Scan for the cell matching the given text and deliver its [x, y] coordinate at center. 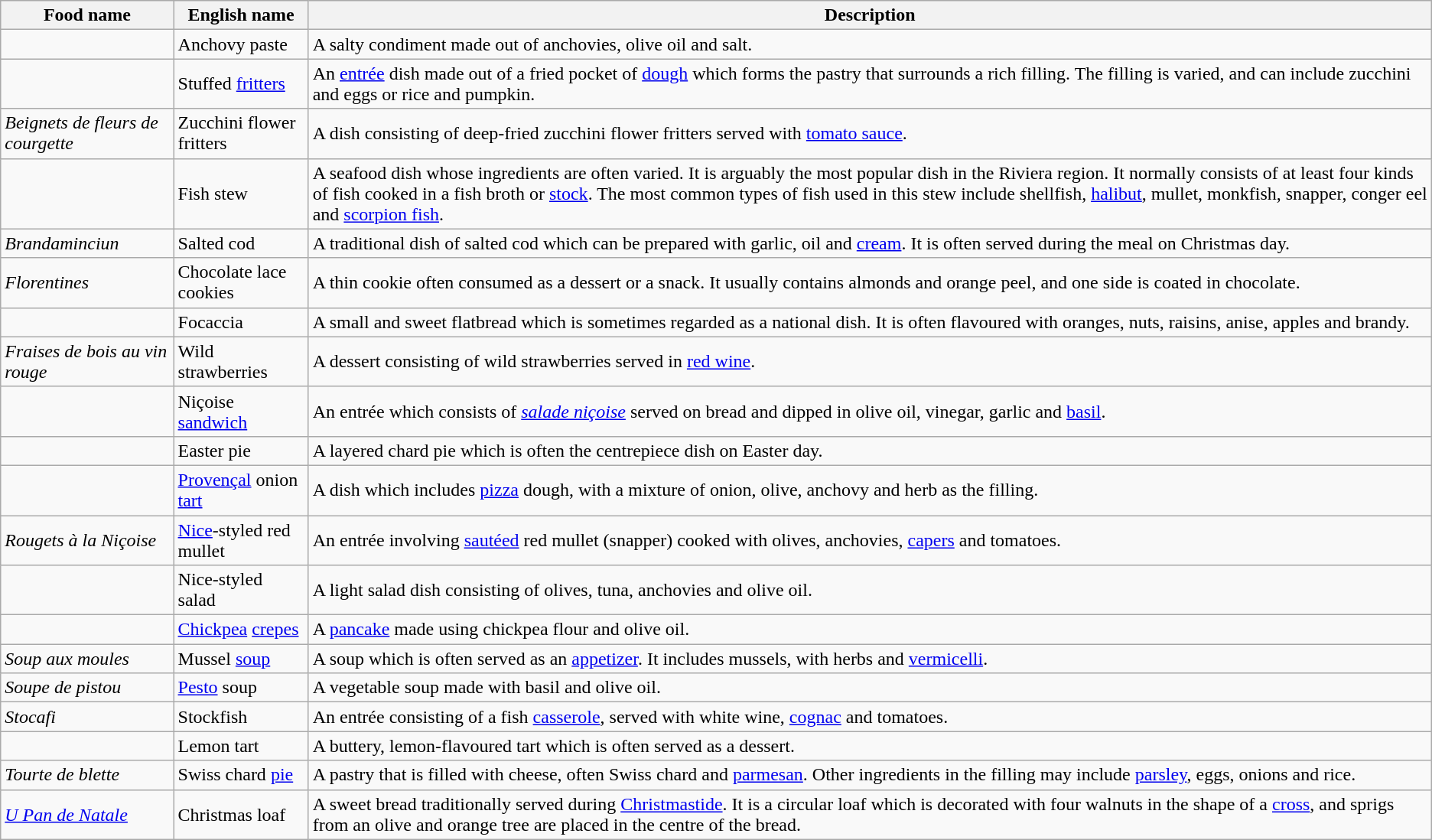
Stuffed fritters [241, 84]
Food name [87, 15]
A buttery, lemon-flavoured tart which is often served as a dessert. [870, 746]
A dish consisting of deep-fried zucchini flower fritters served with tomato sauce. [870, 133]
Rougets à la Niçoise [87, 540]
Stockfish [241, 717]
A dish which includes pizza dough, with a mixture of onion, olive, anchovy and herb as the filling. [870, 490]
A dessert consisting of wild strawberries served in red wine. [870, 361]
A pancake made using chickpea flour and olive oil. [870, 630]
A light salad dish consisting of olives, tuna, anchovies and olive oil. [870, 591]
Chickpea crepes [241, 630]
A thin cookie often consumed as a dessert or a snack. It usually contains almonds and orange peel, and one side is coated in chocolate. [870, 283]
Mussel soup [241, 659]
A vegetable soup made with basil and olive oil. [870, 688]
A layered chard pie which is often the centrepiece dish on Easter day. [870, 451]
Focaccia [241, 322]
Nice-styled red mullet [241, 540]
Zucchini flower fritters [241, 133]
Anchovy paste [241, 44]
Nice-styled salad [241, 591]
Description [870, 15]
Swiss chard pie [241, 775]
A pastry that is filled with cheese, often Swiss chard and parmesan. Other ingredients in the filling may include parsley, eggs, onions and rice. [870, 775]
Tourte de blette [87, 775]
Stocafi [87, 717]
Pesto soup [241, 688]
Fish stew [241, 194]
Florentines [87, 283]
Fraises de bois au vin rouge [87, 361]
Lemon tart [241, 746]
Beignets de fleurs de courgette [87, 133]
An entrée involving sautéed red mullet (snapper) cooked with olives, anchovies, capers and tomatoes. [870, 540]
Christmas loaf [241, 814]
A salty condiment made out of anchovies, olive oil and salt. [870, 44]
Easter pie [241, 451]
Chocolate lace cookies [241, 283]
A traditional dish of salted cod which can be prepared with garlic, oil and cream. It is often served during the meal on Christmas day. [870, 243]
Salted cod [241, 243]
Brandaminciun [87, 243]
English name [241, 15]
A soup which is often served as an appetizer. It includes mussels, with herbs and vermicelli. [870, 659]
U Pan de Natale [87, 814]
Provençal onion tart [241, 490]
Niçoise sandwich [241, 412]
An entrée which consists of salade niçoise served on bread and dipped in olive oil, vinegar, garlic and basil. [870, 412]
Soupe de pistou [87, 688]
An entrée consisting of a fish casserole, served with white wine, cognac and tomatoes. [870, 717]
Wild strawberries [241, 361]
Soup aux moules [87, 659]
